Locate the cell with the specified text and output its [x, y] center coordinate. 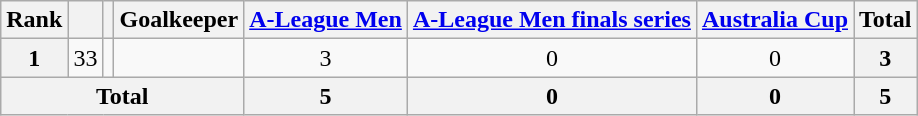
A-League Men [326, 20]
A-League Men finals series [552, 20]
Goalkeeper [179, 20]
Australia Cup [774, 20]
1 [34, 58]
33 [86, 58]
Rank [34, 20]
